Output the (x, y) coordinate of the center of the cell containing the given text.  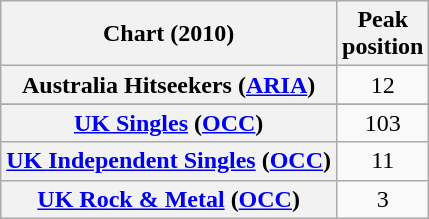
UK Rock & Metal (OCC) (169, 199)
UK Singles (OCC) (169, 123)
3 (383, 199)
Chart (2010) (169, 34)
12 (383, 85)
UK Independent Singles (OCC) (169, 161)
103 (383, 123)
11 (383, 161)
Peakposition (383, 34)
Australia Hitseekers (ARIA) (169, 85)
